Extract the (X, Y) coordinate from the center of the cell holding the provided text.  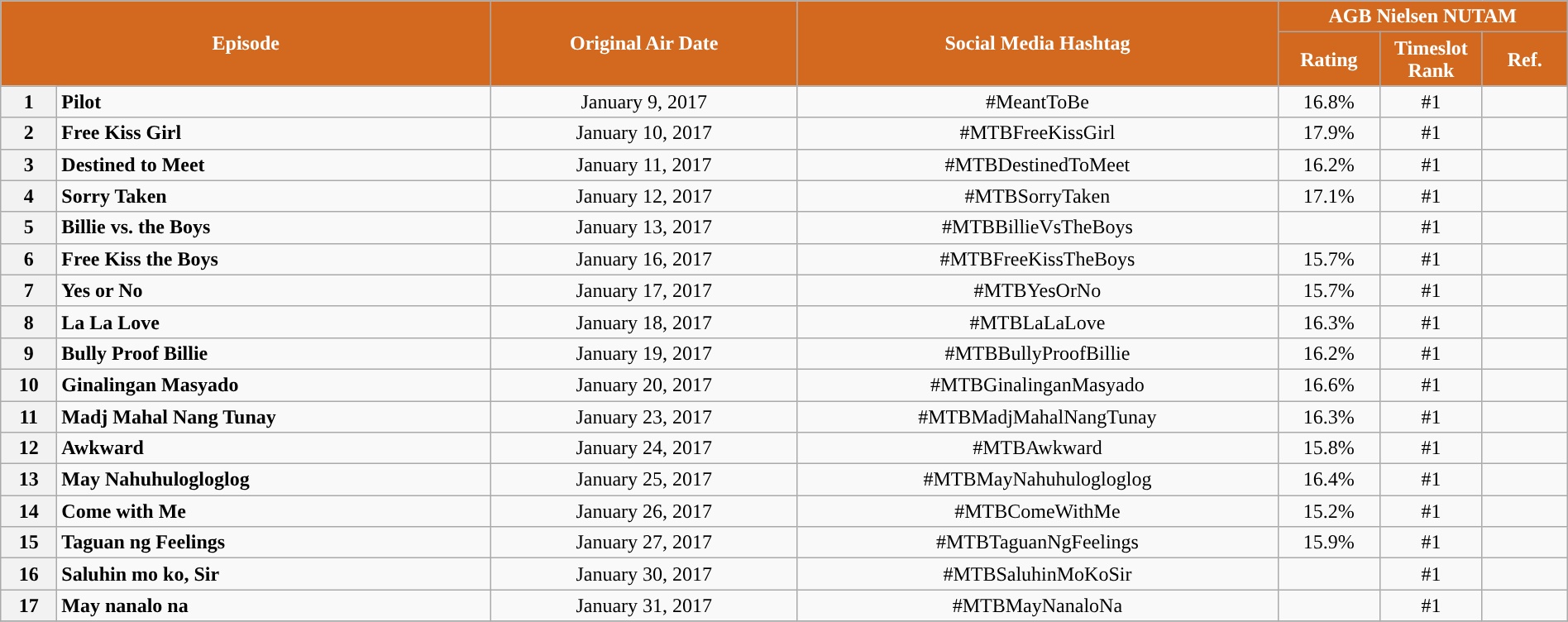
January 10, 2017 (644, 133)
Awkward (275, 448)
January 25, 2017 (644, 480)
January 27, 2017 (644, 543)
6 (29, 259)
January 24, 2017 (644, 448)
January 9, 2017 (644, 102)
17.9% (1329, 133)
January 31, 2017 (644, 605)
16.4% (1329, 480)
12 (29, 448)
January 18, 2017 (644, 322)
January 26, 2017 (644, 511)
5 (29, 227)
#MTBTaguanNgFeelings (1037, 543)
January 13, 2017 (644, 227)
January 11, 2017 (644, 165)
#MTBSaluhinMoKoSir (1037, 574)
11 (29, 416)
3 (29, 165)
15.2% (1329, 511)
Come with Me (275, 511)
#MTBBillieVsTheBoys (1037, 227)
#MTBMayNanaloNa (1037, 605)
17.1% (1329, 196)
Taguan ng Feelings (275, 543)
2 (29, 133)
#MTBYesOrNo (1037, 290)
January 19, 2017 (644, 353)
Sorry Taken (275, 196)
Rating (1329, 60)
Free Kiss Girl (275, 133)
16 (29, 574)
#MTBSorryTaken (1037, 196)
AGB Nielsen NUTAM (1422, 17)
7 (29, 290)
January 16, 2017 (644, 259)
Yes or No (275, 290)
16.6% (1329, 385)
#MTBDestinedToMeet (1037, 165)
13 (29, 480)
#MTBBullyProofBillie (1037, 353)
9 (29, 353)
#MTBFreeKissTheBoys (1037, 259)
10 (29, 385)
TimeslotRank (1432, 60)
Ginalingan Masyado (275, 385)
15 (29, 543)
#MTBMadjMahalNangTunay (1037, 416)
January 20, 2017 (644, 385)
January 12, 2017 (644, 196)
Free Kiss the Boys (275, 259)
Pilot (275, 102)
#MTBFreeKissGirl (1037, 133)
Billie vs. the Boys (275, 227)
May Nahuhulogloglog (275, 480)
Bully Proof Billie (275, 353)
January 23, 2017 (644, 416)
Destined to Meet (275, 165)
#MeantToBe (1037, 102)
Saluhin mo ko, Sir (275, 574)
Episode (246, 43)
Madj Mahal Nang Tunay (275, 416)
8 (29, 322)
#MTBGinalinganMasyado (1037, 385)
#MTBComeWithMe (1037, 511)
La La Love (275, 322)
Social Media Hashtag (1037, 43)
January 30, 2017 (644, 574)
17 (29, 605)
May nanalo na (275, 605)
4 (29, 196)
#MTBAwkward (1037, 448)
Ref. (1525, 60)
15.8% (1329, 448)
15.9% (1329, 543)
#MTBLaLaLove (1037, 322)
16.8% (1329, 102)
Original Air Date (644, 43)
January 17, 2017 (644, 290)
#MTBMayNahuhulogloglog (1037, 480)
1 (29, 102)
14 (29, 511)
